Return the [X, Y] coordinate for the center point of the cell that contains the specified text.  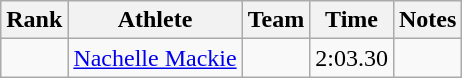
Team [276, 20]
Time [352, 20]
Athlete [155, 20]
Notes [427, 20]
Nachelle Mackie [155, 58]
Rank [34, 20]
2:03.30 [352, 58]
